Extract the [X, Y] coordinate from the center of the cell holding the provided text.  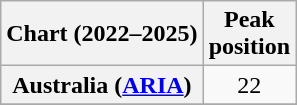
Australia (ARIA) [102, 85]
22 [249, 85]
Chart (2022–2025) [102, 34]
Peakposition [249, 34]
